Provide the [x, y] coordinate of the cell's center where the given text is located.  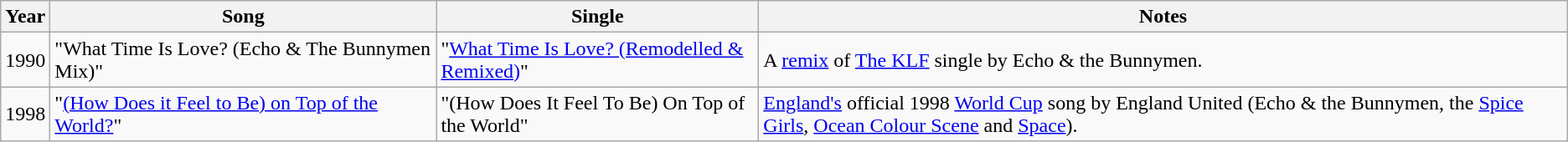
"(How Does It Feel To Be) On Top of the World" [598, 114]
Notes [1163, 17]
Song [243, 17]
Single [598, 17]
1998 [25, 114]
"(How Does it Feel to Be) on Top of the World?" [243, 114]
England's official 1998 World Cup song by England United (Echo & the Bunnymen, the Spice Girls, Ocean Colour Scene and Space). [1163, 114]
1990 [25, 60]
Year [25, 17]
A remix of The KLF single by Echo & the Bunnymen. [1163, 60]
"What Time Is Love? (Echo & The Bunnymen Mix)" [243, 60]
"What Time Is Love? (Remodelled & Remixed)" [598, 60]
